Output the (X, Y) coordinate of the center of the cell containing the given text.  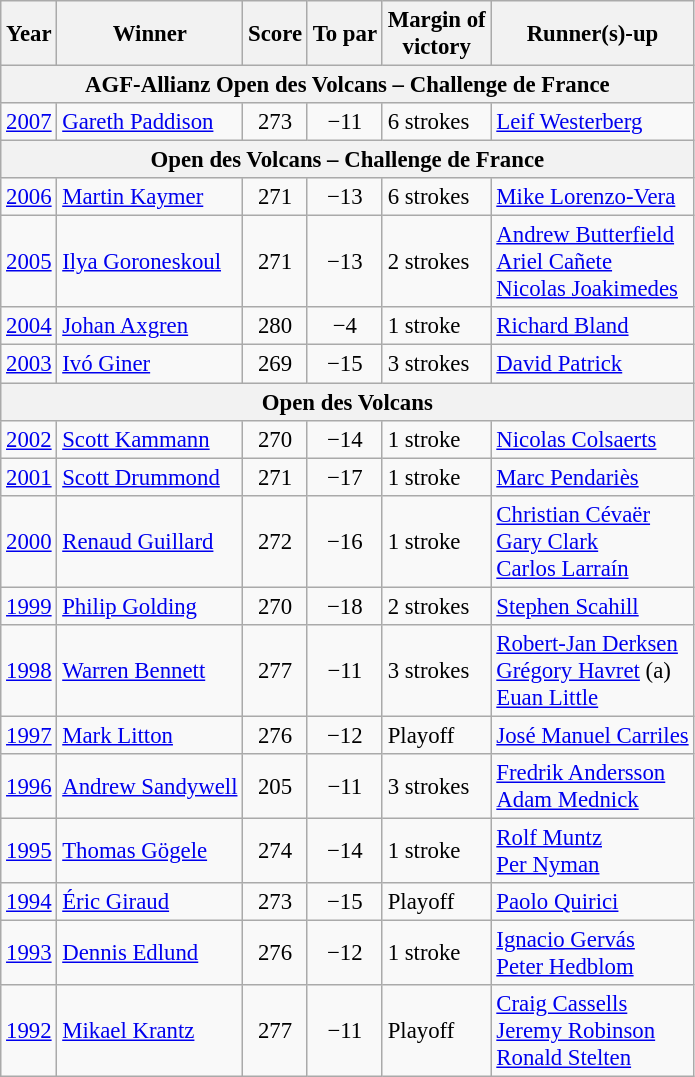
2001 (29, 477)
Martin Kaymer (150, 197)
Dennis Edlund (150, 954)
2003 (29, 364)
Thomas Gögele (150, 850)
2002 (29, 439)
Mike Lorenzo-Vera (592, 197)
Marc Pendariès (592, 477)
Johan Axgren (150, 327)
Paolo Quirici (592, 902)
José Manuel Carriles (592, 735)
2000 (29, 541)
Andrew Butterfield Ariel Cañete Nicolas Joakimedes (592, 262)
Rolf Muntz Per Nyman (592, 850)
David Patrick (592, 364)
1997 (29, 735)
Robert-Jan Derksen Grégory Havret (a) Euan Little (592, 671)
AGF-Allianz Open des Volcans – Challenge de France (348, 85)
1996 (29, 786)
Nicolas Colsaerts (592, 439)
Margin ofvictory (436, 34)
1999 (29, 606)
Open des Volcans – Challenge de France (348, 160)
274 (276, 850)
Andrew Sandywell (150, 786)
1992 (29, 1031)
Richard Bland (592, 327)
Stephen Scahill (592, 606)
Warren Bennett (150, 671)
Mark Litton (150, 735)
Runner(s)-up (592, 34)
Leif Westerberg (592, 122)
Mikael Krantz (150, 1031)
Scott Kammann (150, 439)
−4 (344, 327)
2005 (29, 262)
−16 (344, 541)
−17 (344, 477)
280 (276, 327)
272 (276, 541)
Éric Giraud (150, 902)
Gareth Paddison (150, 122)
Scott Drummond (150, 477)
1995 (29, 850)
Renaud Guillard (150, 541)
Open des Volcans (348, 402)
Ilya Goroneskoul (150, 262)
Winner (150, 34)
Ivó Giner (150, 364)
269 (276, 364)
2006 (29, 197)
Year (29, 34)
Christian Cévaër Gary Clark Carlos Larraín (592, 541)
Philip Golding (150, 606)
Score (276, 34)
−18 (344, 606)
Fredrik Andersson Adam Mednick (592, 786)
1998 (29, 671)
1994 (29, 902)
2004 (29, 327)
Ignacio Gervás Peter Hedblom (592, 954)
2007 (29, 122)
To par (344, 34)
205 (276, 786)
1993 (29, 954)
Craig Cassells Jeremy Robinson Ronald Stelten (592, 1031)
